Detect which cell encompasses the target text, then output its [x, y] center coordinate. 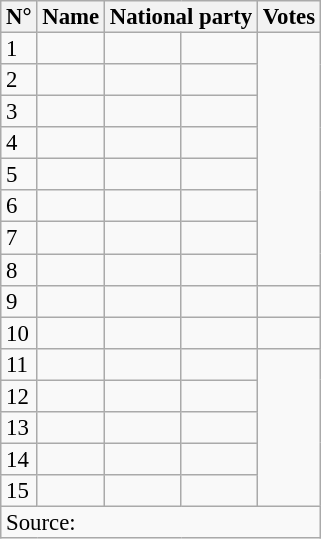
4 [19, 143]
14 [19, 459]
11 [19, 364]
Name [71, 17]
1 [19, 49]
13 [19, 428]
15 [19, 491]
N° [19, 17]
3 [19, 112]
Source: [161, 522]
10 [19, 333]
Votes [288, 17]
12 [19, 396]
5 [19, 175]
2 [19, 80]
9 [19, 301]
7 [19, 238]
National party [180, 17]
6 [19, 206]
8 [19, 270]
